Search for the cell housing the specified text and yield its (x, y) center coordinate. 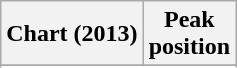
Chart (2013) (72, 34)
Peakposition (189, 34)
